Locate the cell with the specified text and output its (x, y) center coordinate. 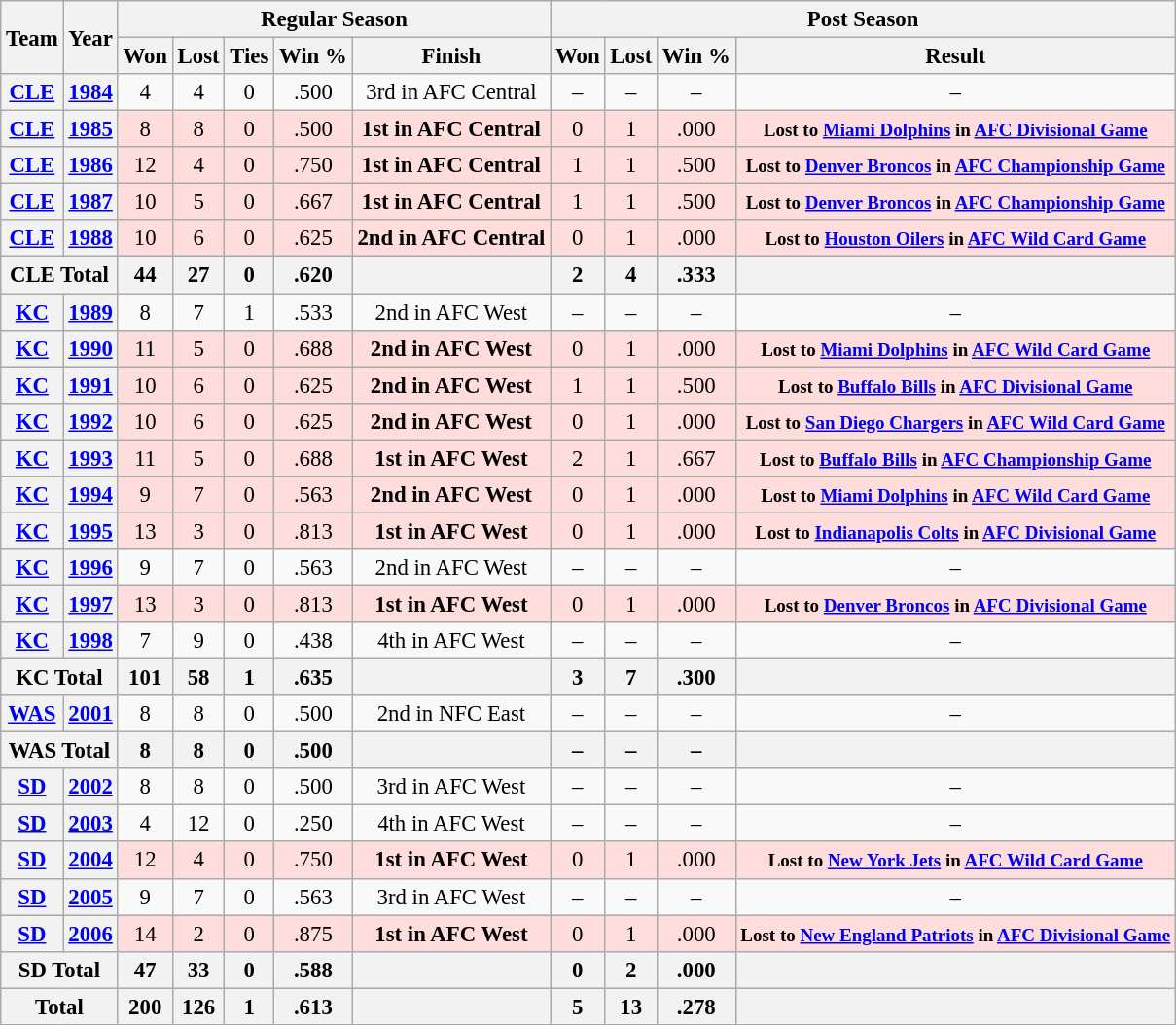
1992 (90, 421)
.875 (313, 934)
Lost to San Diego Chargers in AFC Wild Card Game (955, 421)
101 (145, 678)
Total (59, 1007)
.588 (313, 970)
1989 (90, 312)
47 (145, 970)
SD Total (59, 970)
Result (955, 56)
2004 (90, 861)
1986 (90, 165)
.533 (313, 312)
Lost to New England Patriots in AFC Divisional Game (955, 934)
1994 (90, 495)
.333 (696, 275)
.613 (313, 1007)
1987 (90, 202)
Lost to New York Jets in AFC Wild Card Game (955, 861)
2001 (90, 714)
.438 (313, 641)
Year (90, 37)
2nd in AFC Central (451, 238)
2nd in NFC East (451, 714)
Post Season (864, 19)
Regular Season (335, 19)
14 (145, 934)
126 (198, 1007)
33 (198, 970)
Lost to Denver Broncos in AFC Divisional Game (955, 604)
44 (145, 275)
1985 (90, 129)
2006 (90, 934)
.278 (696, 1007)
27 (198, 275)
Lost to Buffalo Bills in AFC Divisional Game (955, 385)
CLE Total (59, 275)
1993 (90, 458)
.300 (696, 678)
1996 (90, 568)
1995 (90, 531)
2005 (90, 897)
Ties (249, 56)
1990 (90, 348)
WAS Total (59, 751)
1998 (90, 641)
.620 (313, 275)
Finish (451, 56)
Lost to Indianapolis Colts in AFC Divisional Game (955, 531)
Lost to Buffalo Bills in AFC Championship Game (955, 458)
3rd in AFC Central (451, 92)
.250 (313, 824)
200 (145, 1007)
Lost to Houston Oilers in AFC Wild Card Game (955, 238)
1997 (90, 604)
1988 (90, 238)
2002 (90, 787)
KC Total (59, 678)
58 (198, 678)
Lost to Miami Dolphins in AFC Divisional Game (955, 129)
2003 (90, 824)
1991 (90, 385)
.635 (313, 678)
WAS (32, 714)
Team (32, 37)
1984 (90, 92)
